Scan for the cell matching the given text and deliver its (X, Y) coordinate at center. 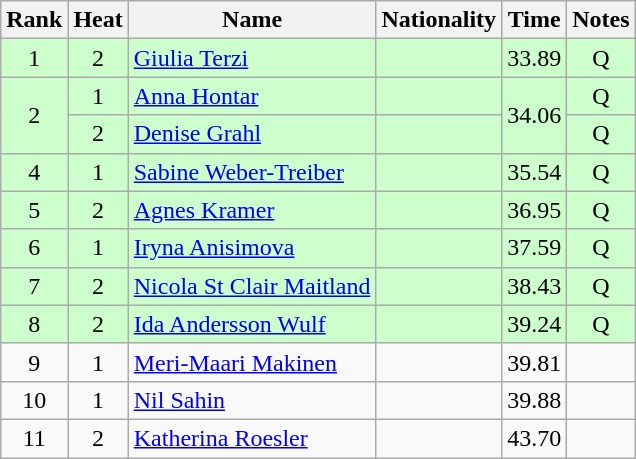
5 (34, 210)
Giulia Terzi (252, 58)
34.06 (534, 115)
Ida Andersson Wulf (252, 324)
Agnes Kramer (252, 210)
Nicola St Clair Maitland (252, 286)
39.81 (534, 362)
11 (34, 438)
43.70 (534, 438)
8 (34, 324)
36.95 (534, 210)
Anna Hontar (252, 96)
Notes (601, 20)
7 (34, 286)
Sabine Weber-Treiber (252, 172)
Nil Sahin (252, 400)
39.24 (534, 324)
38.43 (534, 286)
Denise Grahl (252, 134)
9 (34, 362)
Nationality (439, 20)
4 (34, 172)
35.54 (534, 172)
Iryna Anisimova (252, 248)
Katherina Roesler (252, 438)
37.59 (534, 248)
33.89 (534, 58)
10 (34, 400)
6 (34, 248)
Heat (98, 20)
Name (252, 20)
Time (534, 20)
Meri-Maari Makinen (252, 362)
39.88 (534, 400)
Rank (34, 20)
